Pinpoint the cell where the given text exists, returning its [X, Y] midpoint coordinate. 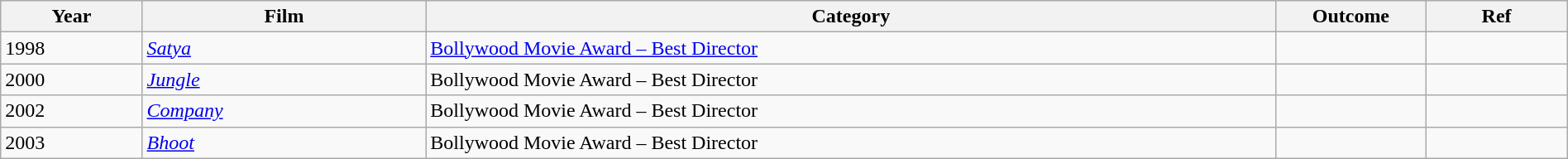
Ref [1497, 17]
Company [284, 111]
Bhoot [284, 142]
Film [284, 17]
2002 [71, 111]
2003 [71, 142]
Jungle [284, 79]
Satya [284, 48]
Outcome [1351, 17]
2000 [71, 79]
Category [851, 17]
Year [71, 17]
1998 [71, 48]
